Detect which cell encompasses the target text, then output its [x, y] center coordinate. 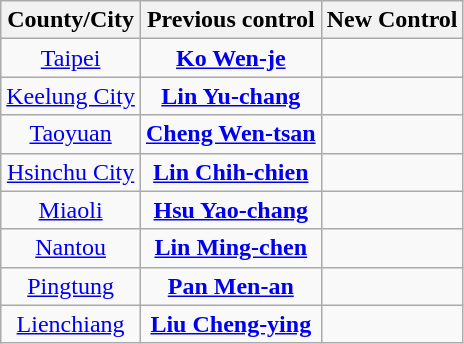
Keelung City [71, 96]
Cheng Wen-tsan [230, 134]
Taoyuan [71, 134]
Hsinchu City [71, 172]
Lin Ming-chen [230, 248]
Hsu Yao-chang [230, 210]
Ko Wen-je [230, 58]
New Control [392, 20]
Liu Cheng-ying [230, 324]
Lin Chih-chien [230, 172]
Pingtung [71, 286]
Lienchiang [71, 324]
Lin Yu-chang [230, 96]
Previous control [230, 20]
County/City [71, 20]
Taipei [71, 58]
Miaoli [71, 210]
Pan Men-an [230, 286]
Nantou [71, 248]
